Detect which cell encompasses the target text, then output its (x, y) center coordinate. 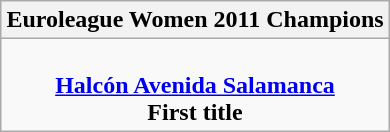
Halcón Avenida Salamanca First title (195, 85)
Euroleague Women 2011 Champions (195, 20)
